Capture the cell that displays the provided text and extract its (x, y) central coordinate. 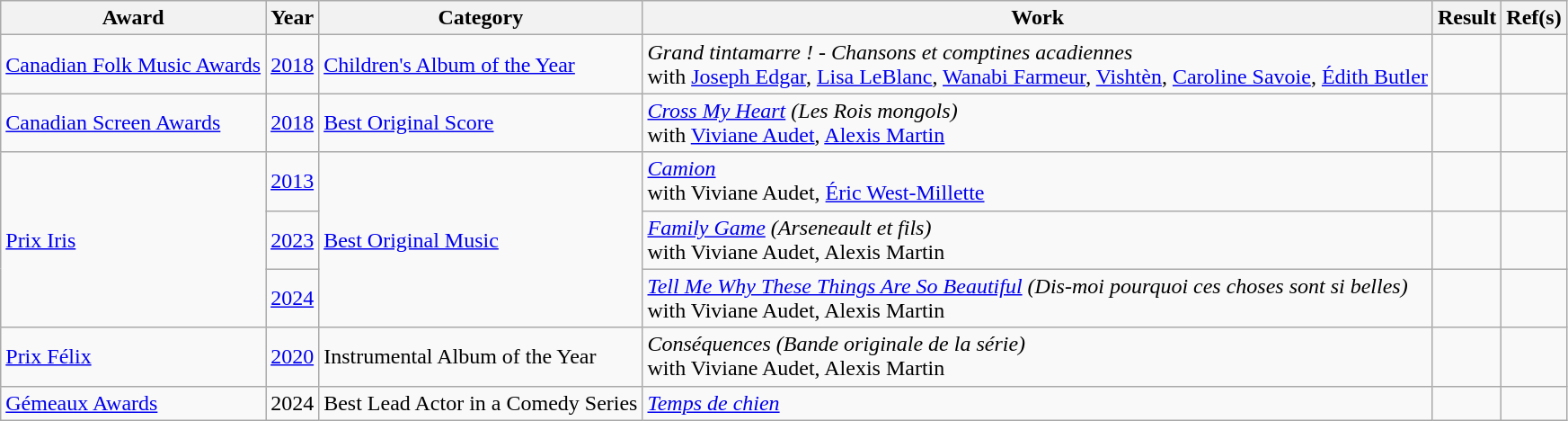
Conséquences (Bande originale de la série)with Viviane Audet, Alexis Martin (1037, 356)
Ref(s) (1534, 18)
Best Lead Actor in a Comedy Series (481, 403)
Category (481, 18)
Work (1037, 18)
Best Original Score (481, 122)
Prix Félix (133, 356)
2013 (293, 182)
Camionwith Viviane Audet, Éric West-Millette (1037, 182)
Tell Me Why These Things Are So Beautiful (Dis-moi pourquoi ces choses sont si belles)with Viviane Audet, Alexis Martin (1037, 299)
Cross My Heart (Les Rois mongols)with Viviane Audet, Alexis Martin (1037, 122)
2020 (293, 356)
Children's Album of the Year (481, 65)
Best Original Music (481, 239)
2023 (293, 239)
Canadian Screen Awards (133, 122)
Year (293, 18)
Result (1466, 18)
Family Game (Arseneault et fils)with Viviane Audet, Alexis Martin (1037, 239)
Grand tintamarre ! - Chansons et comptines acadienneswith Joseph Edgar, Lisa LeBlanc, Wanabi Farmeur, Vishtèn, Caroline Savoie, Édith Butler (1037, 65)
Gémeaux Awards (133, 403)
Instrumental Album of the Year (481, 356)
Award (133, 18)
Canadian Folk Music Awards (133, 65)
Temps de chien (1037, 403)
Prix Iris (133, 239)
